Pinpoint the cell where the given text exists, returning its [x, y] midpoint coordinate. 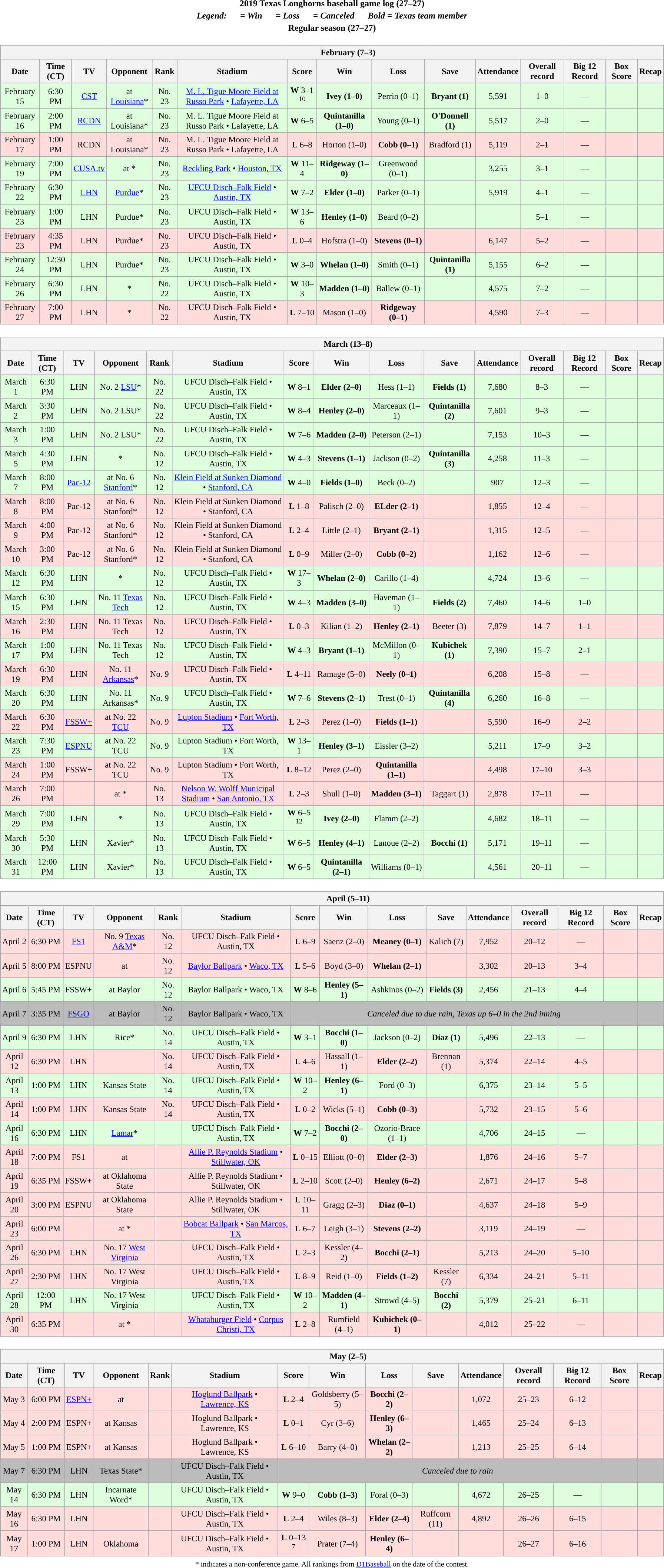
April 27 [14, 1276]
5,590 [497, 722]
5,919 [498, 193]
Elder (1–0) [344, 193]
Gragg (2–3) [344, 1205]
4,682 [497, 818]
8–3 [542, 387]
March 22 [16, 722]
Shull (1–0) [341, 793]
5,171 [497, 843]
5,496 [489, 1037]
Whelan (2–1) [397, 965]
Lanoue (2–2) [396, 843]
Stevens (0–1) [398, 241]
Taggart (1) [449, 793]
4,561 [497, 867]
Kessler (7) [446, 1276]
6–2 [542, 264]
1,876 [489, 1157]
Boyd (3–0) [344, 965]
20–13 [535, 965]
Ozorio-Brace (1–1) [397, 1133]
February 17 [20, 144]
Perez (2–0) [341, 770]
6–12 [578, 1399]
Kubichek (0–1) [397, 1325]
24–20 [535, 1253]
21–13 [535, 990]
4,672 [481, 1495]
McMillon (0–1) [396, 650]
ELder (2–1) [396, 507]
L 0–15 [305, 1157]
Prater (7–4) [337, 1543]
Perez (1–0) [341, 722]
W 9–0 [293, 1495]
L 7–10 [302, 312]
April 13 [14, 1085]
3–1 [542, 169]
Bocchi (1) [449, 843]
March 12 [16, 578]
April 26 [14, 1253]
Bocchi (1–0) [344, 1037]
W 10–3 [302, 288]
Horton (1–0) [344, 144]
1–1 [585, 626]
Carillo (1–4) [396, 578]
Canceled due to rain [458, 1471]
Henley (6–1) [344, 1085]
7,879 [497, 626]
Madden (1–0) [344, 288]
April (5–11) [332, 899]
L 2–8 [305, 1325]
18–11 [542, 818]
Madden (2–0) [341, 435]
March 26 [16, 793]
Palisch (2–0) [341, 507]
L 0–9 [299, 554]
L 1–8 [299, 507]
W 13–6 [302, 216]
W 3–1 10 [302, 96]
5,374 [489, 1061]
2,878 [497, 793]
5–1 [542, 216]
February 24 [20, 264]
3,255 [498, 169]
Rumfield (4–1) [344, 1325]
Henley (1–0) [344, 216]
Henley (6–2) [397, 1181]
Kilian (1–2) [341, 626]
6,147 [498, 241]
14–7 [542, 626]
23–14 [535, 1085]
Henley (6–3) [389, 1423]
Elder (2–4) [389, 1519]
6–15 [578, 1519]
Goldsberry (5–5) [337, 1399]
Fields (2) [449, 602]
5,213 [489, 1253]
17–10 [542, 770]
Bobcat Ballpark • San Marcos, TX [236, 1229]
Marceaux (1–1) [396, 410]
2–2 [585, 722]
15–7 [542, 650]
L 6–8 [302, 144]
Bryant (1–1) [341, 650]
1,072 [481, 1399]
9–3 [542, 410]
May 17 [14, 1543]
Madden (3–0) [341, 602]
May 14 [14, 1495]
L 4–11 [299, 674]
Barry (4–0) [337, 1447]
Bocchi (2–2) [389, 1399]
5:45 PM [46, 990]
Henley (2–1) [396, 626]
February 22 [20, 193]
Ford (0–3) [397, 1085]
4,498 [497, 770]
April 30 [14, 1325]
May 3 [14, 1399]
Fields (3) [446, 990]
Flamm (2–2) [396, 818]
3–4 [581, 965]
5–11 [581, 1276]
4,637 [489, 1205]
5–8 [581, 1181]
April 18 [14, 1157]
Whataburger Field • Corpus Christi, TX [236, 1325]
Beard (0–2) [398, 216]
Ramage (5–0) [341, 674]
14–6 [542, 602]
12:30 PM [56, 264]
Meaney (0–1) [397, 942]
W 3–1 [305, 1037]
23–15 [535, 1109]
Miller (2–0) [341, 554]
Oklahoma [121, 1543]
Quintanilla (1–1) [396, 770]
Peterson (2–1) [396, 435]
12–5 [542, 530]
April 20 [14, 1205]
5:30 PM [47, 843]
Whelan (2–2) [389, 1447]
L 6–10 [293, 1447]
Fields (1–2) [397, 1276]
March 23 [16, 746]
Elder (2–0) [341, 387]
Quintanilla (1–0) [344, 121]
Trest (0–1) [396, 698]
March 24 [16, 770]
March 19 [16, 674]
3:35 PM [46, 1013]
Little (2–1) [341, 530]
11–3 [542, 459]
Ashkinos (0–2) [397, 990]
March 29 [16, 818]
Quintanilla (3) [449, 459]
May (2–5) [332, 1356]
Greenwood (0–1) [398, 169]
No. 9 Texas A&M* [124, 942]
Whelan (1–0) [344, 264]
Henley (6–4) [389, 1543]
5–9 [581, 1205]
19–11 [542, 843]
Bradford (1) [450, 144]
4,892 [481, 1519]
April 14 [14, 1109]
Beeter (3) [449, 626]
Ridgeway (0–1) [398, 312]
5,517 [498, 121]
4:30 PM [47, 459]
4:00 PM [47, 530]
1,162 [497, 554]
2–0 [542, 121]
April 7 [14, 1013]
April 16 [14, 1133]
Ivey (2–0) [341, 818]
Saenz (2–0) [344, 942]
Texas State* [121, 1471]
L 2–10 [305, 1181]
17–11 [542, 793]
Bryant (2–1) [396, 530]
L 5–6 [305, 965]
1,465 [481, 1423]
25–21 [535, 1300]
5,119 [498, 144]
4,706 [489, 1133]
W 4–0 [299, 482]
16–8 [542, 698]
Hofstra (1–0) [344, 241]
Quintanilla (2–1) [341, 867]
Elder (2–3) [397, 1157]
May 7 [14, 1471]
Stevens (2–2) [397, 1229]
March 7 [16, 482]
Diaz (1) [446, 1037]
March 2 [16, 410]
FSGO [79, 1013]
April 12 [14, 1061]
W 11–4 [302, 169]
Strowd (4–5) [397, 1300]
March 8 [16, 507]
March 5 [16, 459]
4,724 [497, 578]
Perrin (0–1) [398, 96]
Young (0–1) [398, 121]
4–1 [542, 193]
4–5 [581, 1061]
3,119 [489, 1229]
L 10–11 [305, 1205]
6–13 [578, 1423]
Cobb (1–3) [337, 1495]
March 9 [16, 530]
April 23 [14, 1229]
Ivey (1–0) [344, 96]
Diaz (0–1) [397, 1205]
2,671 [489, 1181]
Whelan (2–0) [341, 578]
6–11 [581, 1300]
March 17 [16, 650]
3,302 [489, 965]
6,375 [489, 1085]
16–9 [542, 722]
May 5 [14, 1447]
Bryant (1) [450, 96]
907 [497, 482]
Canceled due to due rain, Texas up 6–0 in the 2nd inning [464, 1013]
April 6 [14, 990]
3–3 [585, 770]
Kessler (4–2) [344, 1253]
L 6–9 [305, 942]
Kubichek (1) [449, 650]
7,601 [497, 410]
Henley (2–0) [341, 410]
May 4 [14, 1423]
Hassall (1–1) [344, 1061]
W 8–6 [305, 990]
Neely (0–1) [396, 674]
Cobb (0–1) [398, 144]
Foral (0–3) [389, 1495]
7:30 PM [47, 746]
25–25 [528, 1447]
February 15 [20, 96]
Henley (3–1) [341, 746]
26–27 [528, 1543]
Bocchi (2) [446, 1300]
Eissler (3–2) [396, 746]
March 16 [16, 626]
25–24 [528, 1423]
25–22 [535, 1325]
L 8–12 [299, 770]
Hess (1–1) [396, 387]
L 0–13 7 [293, 1543]
3–2 [585, 746]
Ridgeway (1–0) [344, 169]
5,155 [498, 264]
12–6 [542, 554]
24–17 [535, 1181]
22–14 [535, 1061]
7,680 [497, 387]
5–10 [581, 1253]
3:30 PM [47, 410]
Stevens (2–1) [341, 698]
Bocchi (2–1) [397, 1253]
L 0–2 [305, 1109]
20–12 [535, 942]
L 8–9 [305, 1276]
Henley (4–1) [341, 843]
Lamar* [124, 1133]
L 0–1 [293, 1423]
Fields (1–1) [396, 722]
Quintanilla (4) [449, 698]
4,012 [489, 1325]
Brennan (1) [446, 1061]
26–25 [528, 1495]
Williams (0–1) [396, 867]
Bocchi (2–0) [344, 1133]
Fields (1) [449, 387]
March (13–8) [332, 344]
W 17–3 [299, 578]
7–3 [542, 312]
6,334 [489, 1276]
May 16 [14, 1519]
1,213 [481, 1447]
CUSA.tv [89, 169]
6,208 [497, 674]
Madden (4–1) [344, 1300]
Henley (5–1) [344, 990]
5–6 [581, 1109]
13–6 [542, 578]
Smith (0–1) [398, 264]
W 13–1 [299, 746]
March 10 [16, 554]
CST [89, 96]
Mason (1–0) [344, 312]
W 3–0 [302, 264]
Quintanilla (2) [449, 410]
February 19 [20, 169]
24–21 [535, 1276]
15–8 [542, 674]
Wiles (8–3) [337, 1519]
Fields (1–0) [341, 482]
4,575 [498, 288]
Cobb (0–3) [397, 1109]
W 8–1 [299, 387]
6–16 [578, 1543]
Incarnate Word* [121, 1495]
5–5 [581, 1085]
March 20 [16, 698]
March 15 [16, 602]
April 28 [14, 1300]
24–18 [535, 1205]
5–2 [542, 241]
O'Donnell (1) [450, 121]
L 6–7 [305, 1229]
Wicks (5–1) [344, 1109]
2,456 [489, 990]
April 5 [14, 965]
March 31 [16, 867]
L 4–6 [305, 1061]
Elder (2–2) [397, 1061]
February 27 [20, 312]
Leigh (3–1) [344, 1229]
February 16 [20, 121]
24–15 [535, 1133]
5,591 [498, 96]
Rice* [124, 1037]
Reckling Park • Houston, TX [232, 169]
Beck (0–2) [396, 482]
W 6–5 12 [299, 818]
1,315 [497, 530]
April 9 [14, 1037]
Elliott (0–0) [344, 1157]
24–16 [535, 1157]
March 3 [16, 435]
4–4 [581, 990]
25–23 [528, 1399]
4:35 PM [56, 241]
1,855 [497, 507]
6–14 [578, 1447]
5,379 [489, 1300]
Madden (3–1) [396, 793]
Stevens (1–1) [341, 459]
5–7 [581, 1157]
12–4 [542, 507]
26–26 [528, 1519]
7,952 [489, 942]
February (7–3) [332, 52]
Cyr (3–6) [337, 1423]
Quintanilla (1) [450, 264]
10–3 [542, 435]
5,732 [489, 1109]
L 0–4 [302, 241]
March 30 [16, 843]
Ruffcorn (11) [436, 1519]
March 1 [16, 387]
5,211 [497, 746]
February 26 [20, 288]
7–2 [542, 288]
7,460 [497, 602]
22–13 [535, 1037]
7,153 [497, 435]
24–19 [535, 1229]
Nelson W. Wolff Municipal Stadium • San Antonio, TX [228, 793]
Kalich (7) [446, 942]
Scott (2–0) [344, 1181]
April 19 [14, 1181]
7,390 [497, 650]
4,258 [497, 459]
20–11 [542, 867]
Haveman (1–1) [396, 602]
W 8–4 [299, 410]
Cobb (0–2) [396, 554]
12–3 [542, 482]
Reid (1–0) [344, 1276]
L 0–3 [299, 626]
4,590 [498, 312]
Ballew (0–1) [398, 288]
Parker (0–1) [398, 193]
April 2 [14, 942]
17–9 [542, 746]
6,260 [497, 698]
